Search for the cell housing the specified text and yield its (x, y) center coordinate. 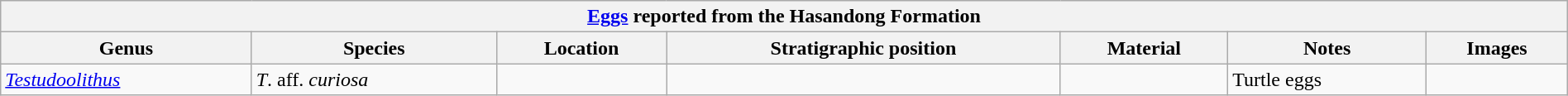
Images (1497, 48)
Notes (1327, 48)
Stratigraphic position (863, 48)
Genus (126, 48)
Turtle eggs (1327, 79)
Testudoolithus (126, 79)
Location (581, 48)
T. aff. curiosa (374, 79)
Material (1145, 48)
Species (374, 48)
Eggs reported from the Hasandong Formation (784, 17)
